Extract the [X, Y] coordinate from the center of the cell holding the provided text.  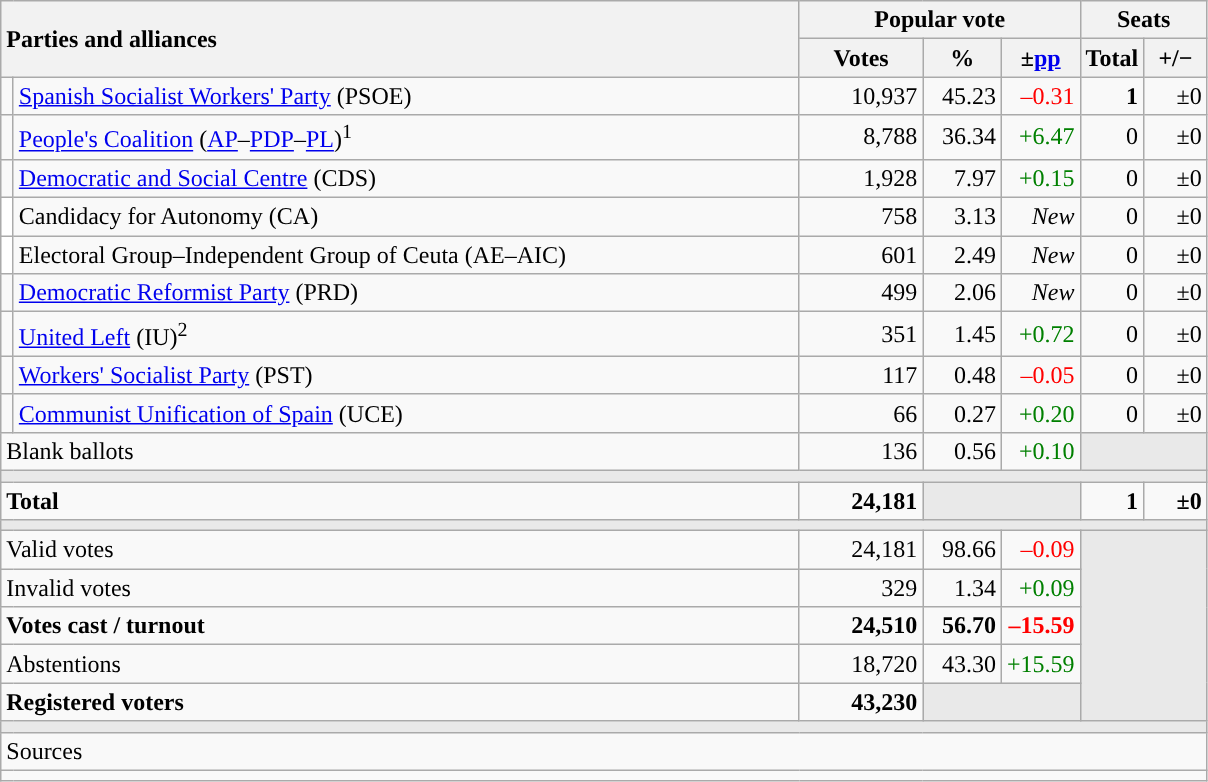
Popular vote [940, 20]
–0.31 [1040, 96]
United Left (IU)2 [406, 334]
8,788 [861, 138]
±pp [1040, 58]
98.66 [962, 550]
Invalid votes [400, 588]
10,937 [861, 96]
+/− [1176, 58]
Registered voters [400, 702]
Seats [1144, 20]
66 [861, 413]
Democratic and Social Centre (CDS) [406, 178]
2.06 [962, 293]
7.97 [962, 178]
Votes [861, 58]
45.23 [962, 96]
+0.20 [1040, 413]
43,230 [861, 702]
+0.15 [1040, 178]
Valid votes [400, 550]
0.27 [962, 413]
601 [861, 255]
Abstentions [400, 664]
Spanish Socialist Workers' Party (PSOE) [406, 96]
Workers' Socialist Party (PST) [406, 375]
Votes cast / turnout [400, 626]
Parties and alliances [400, 39]
1.45 [962, 334]
43.30 [962, 664]
People's Coalition (AP–PDP–PL)1 [406, 138]
–0.05 [1040, 375]
+6.47 [1040, 138]
3.13 [962, 217]
–0.09 [1040, 550]
1.34 [962, 588]
1,928 [861, 178]
117 [861, 375]
18,720 [861, 664]
Sources [604, 751]
56.70 [962, 626]
329 [861, 588]
+0.10 [1040, 451]
499 [861, 293]
+15.59 [1040, 664]
Candidacy for Autonomy (CA) [406, 217]
+0.09 [1040, 588]
2.49 [962, 255]
0.56 [962, 451]
136 [861, 451]
Communist Unification of Spain (UCE) [406, 413]
% [962, 58]
+0.72 [1040, 334]
0.48 [962, 375]
Democratic Reformist Party (PRD) [406, 293]
Blank ballots [400, 451]
36.34 [962, 138]
758 [861, 217]
24,510 [861, 626]
–15.59 [1040, 626]
Electoral Group–Independent Group of Ceuta (AE–AIC) [406, 255]
351 [861, 334]
